Provide the [x, y] coordinate of the cell's center where the given text is located.  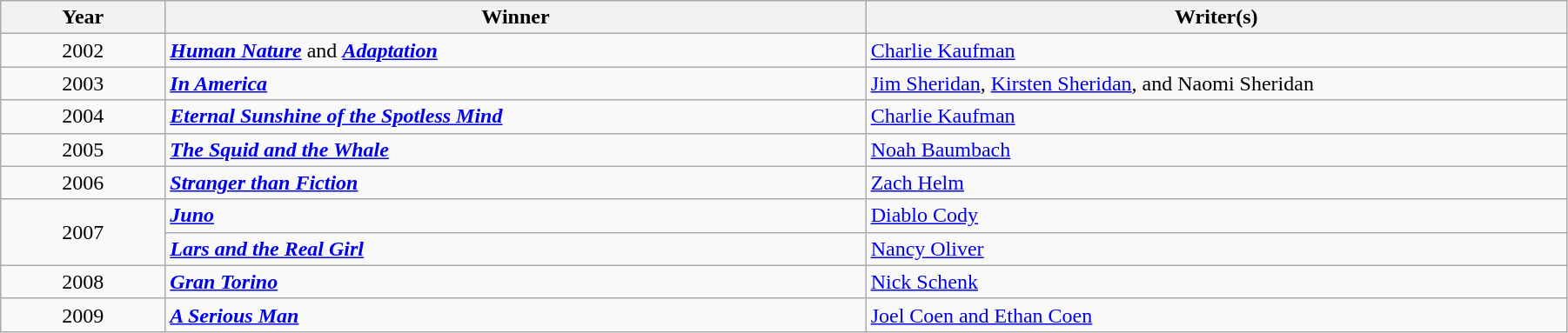
Year [84, 17]
2005 [84, 150]
Nick Schenk [1216, 282]
Juno [515, 216]
Jim Sheridan, Kirsten Sheridan, and Naomi Sheridan [1216, 83]
A Serious Man [515, 315]
Lars and the Real Girl [515, 249]
In America [515, 83]
Zach Helm [1216, 183]
2007 [84, 232]
Winner [515, 17]
Human Nature and Adaptation [515, 50]
Writer(s) [1216, 17]
2006 [84, 183]
2009 [84, 315]
Nancy Oliver [1216, 249]
Gran Torino [515, 282]
Eternal Sunshine of the Spotless Mind [515, 117]
Joel Coen and Ethan Coen [1216, 315]
Noah Baumbach [1216, 150]
2003 [84, 83]
2002 [84, 50]
2008 [84, 282]
Diablo Cody [1216, 216]
Stranger than Fiction [515, 183]
2004 [84, 117]
The Squid and the Whale [515, 150]
